Return (X, Y) of the center of cell containing provided text 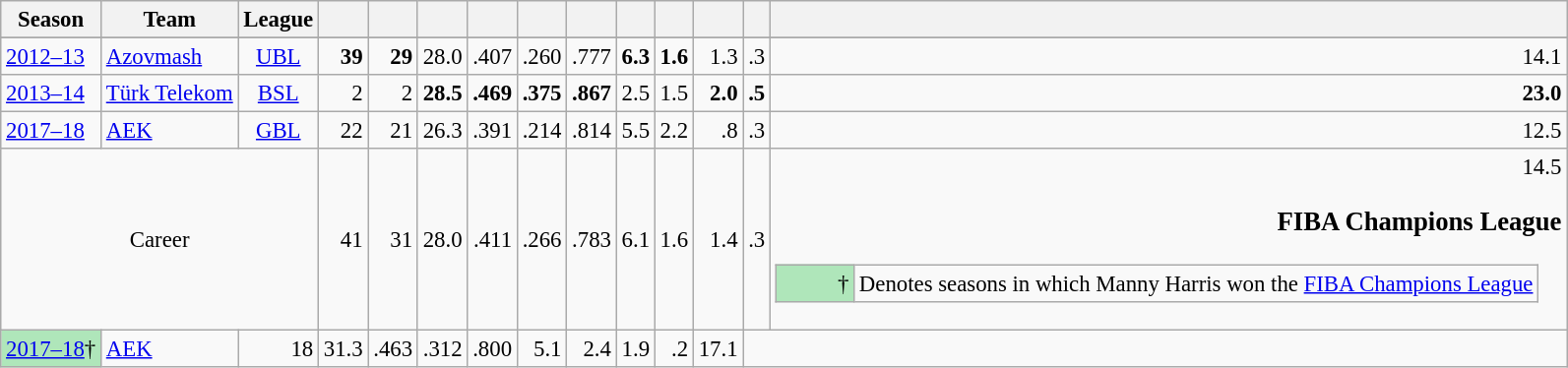
2.2 (673, 131)
31.3 (343, 349)
Team (169, 20)
2013–14 (51, 93)
.5 (757, 93)
5.1 (541, 349)
26.3 (442, 131)
1.5 (673, 93)
.391 (492, 131)
Career (159, 239)
2012–13 (51, 57)
.411 (492, 239)
Denotes seasons in which Manny Harris won the FIBA Champions League (1197, 283)
.777 (592, 57)
.8 (718, 131)
2.4 (592, 349)
Türk Telekom (169, 93)
29 (393, 57)
28.5 (442, 93)
22 (343, 131)
Season (51, 20)
2017–18† (51, 349)
14.1 (1169, 57)
.407 (492, 57)
.463 (393, 349)
.867 (592, 93)
.800 (492, 349)
23.0 (1169, 93)
† (815, 283)
12.5 (1169, 131)
18 (278, 349)
6.3 (636, 57)
.260 (541, 57)
.375 (541, 93)
1.4 (718, 239)
5.5 (636, 131)
1.3 (718, 57)
1.9 (636, 349)
.266 (541, 239)
41 (343, 239)
2.5 (636, 93)
39 (343, 57)
.214 (541, 131)
21 (393, 131)
2.0 (718, 93)
GBL (278, 131)
6.1 (636, 239)
17.1 (718, 349)
.2 (673, 349)
.312 (442, 349)
BSL (278, 93)
Azovmash (169, 57)
League (278, 20)
.814 (592, 131)
2017–18 (51, 131)
UBL (278, 57)
.783 (592, 239)
31 (393, 239)
14.5FIBA Champions League † Denotes seasons in which Manny Harris won the FIBA Champions League (1169, 239)
.469 (492, 93)
